Capture the cell that displays the provided text and extract its (X, Y) central coordinate. 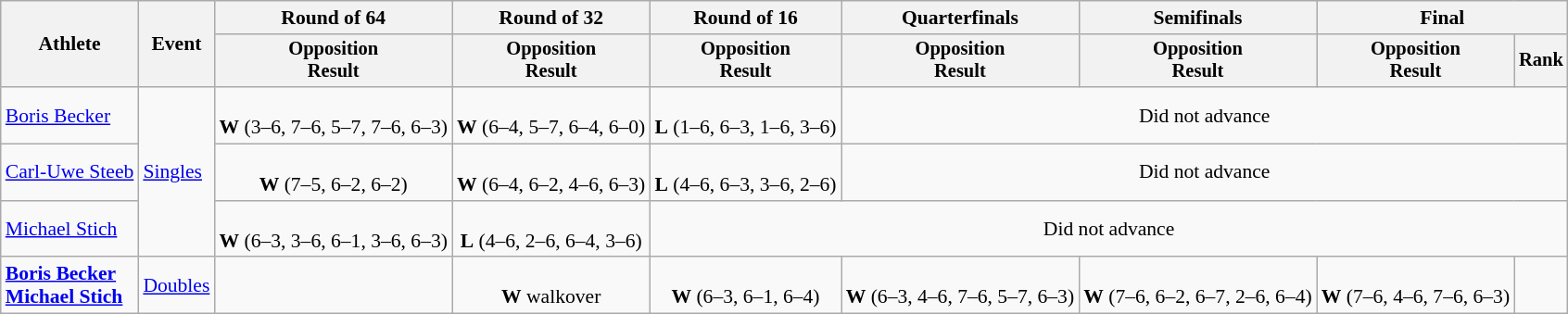
W (6–3, 6–1, 6–4) (745, 285)
W (7–6, 6–2, 6–7, 2–6, 6–4) (1197, 285)
Athlete (70, 44)
Boris Becker (70, 115)
W (6–3, 3–6, 6–1, 3–6, 6–3) (334, 230)
Final (1442, 18)
Singles (176, 172)
W (6–3, 4–6, 7–6, 5–7, 6–3) (960, 285)
L (1–6, 6–3, 1–6, 3–6) (745, 115)
W (6–4, 5–7, 6–4, 6–0) (550, 115)
Round of 32 (550, 18)
Event (176, 44)
Doubles (176, 285)
Boris BeckerMichael Stich (70, 285)
Round of 16 (745, 18)
W (7–5, 6–2, 6–2) (334, 172)
L (4–6, 6–3, 3–6, 2–6) (745, 172)
W (7–6, 4–6, 7–6, 6–3) (1416, 285)
L (4–6, 2–6, 6–4, 3–6) (550, 230)
Carl-Uwe Steeb (70, 172)
W walkover (550, 285)
W (3–6, 7–6, 5–7, 7–6, 6–3) (334, 115)
W (6–4, 6–2, 4–6, 6–3) (550, 172)
Michael Stich (70, 230)
Quarterfinals (960, 18)
Semifinals (1197, 18)
Round of 64 (334, 18)
Rank (1541, 61)
